Pinpoint the cell where the given text exists, returning its [X, Y] midpoint coordinate. 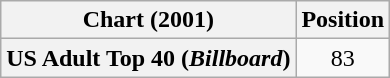
Position [343, 20]
US Adult Top 40 (Billboard) [148, 58]
Chart (2001) [148, 20]
83 [343, 58]
